Find where the given text appears and provide that cell's center as (x, y) coordinate. 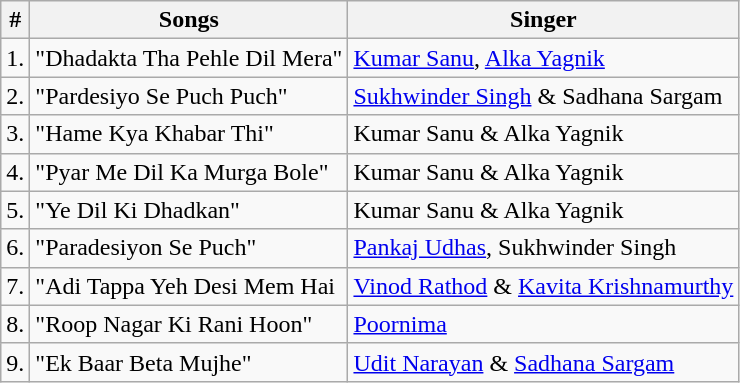
8. (16, 324)
Sukhwinder Singh & Sadhana Sargam (544, 96)
"Ek Baar Beta Mujhe" (189, 362)
"Roop Nagar Ki Rani Hoon" (189, 324)
1. (16, 58)
Kumar Sanu, Alka Yagnik (544, 58)
Pankaj Udhas, Sukhwinder Singh (544, 248)
Poornima (544, 324)
5. (16, 210)
4. (16, 172)
"Ye Dil Ki Dhadkan" (189, 210)
2. (16, 96)
# (16, 20)
6. (16, 248)
"Paradesiyon Se Puch" (189, 248)
3. (16, 134)
Udit Narayan & Sadhana Sargam (544, 362)
"Hame Kya Khabar Thi" (189, 134)
9. (16, 362)
Songs (189, 20)
"Adi Tappa Yeh Desi Mem Hai (189, 286)
"Pyar Me Dil Ka Murga Bole" (189, 172)
Vinod Rathod & Kavita Krishnamurthy (544, 286)
"Pardesiyo Se Puch Puch" (189, 96)
"Dhadakta Tha Pehle Dil Mera" (189, 58)
Singer (544, 20)
7. (16, 286)
